Provide the [X, Y] coordinate of the cell's center where the given text is located.  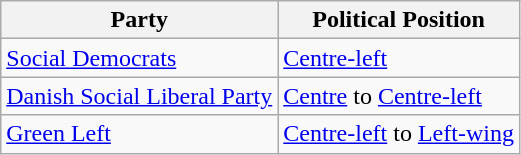
Social Democrats [140, 58]
Centre-left to Left-wing [399, 134]
Green Left [140, 134]
Political Position [399, 20]
Centre-left [399, 58]
Party [140, 20]
Danish Social Liberal Party [140, 96]
Centre to Centre-left [399, 96]
